Locate the cell with the specified text and output its [x, y] center coordinate. 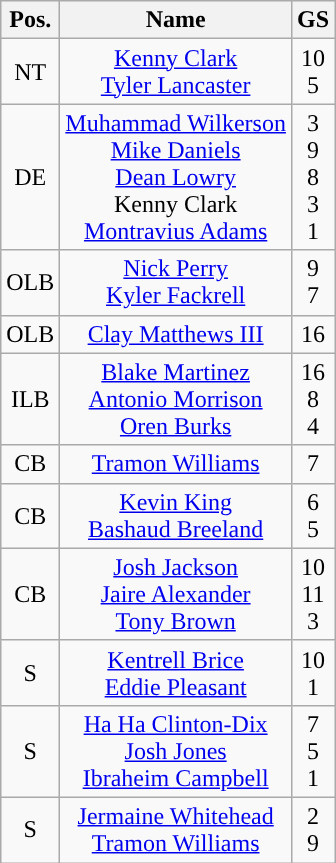
NT [30, 72]
105 [312, 72]
Jermaine WhiteheadTramon Williams [176, 830]
751 [312, 751]
97 [312, 282]
Name [176, 20]
39831 [312, 177]
Nick PerryKyler Fackrell [176, 282]
Kentrell BriceEddie Pleasant [176, 672]
DE [30, 177]
7 [312, 464]
GS [312, 20]
16 [312, 334]
Tramon Williams [176, 464]
101 [312, 672]
Pos. [30, 20]
1684 [312, 399]
Clay Matthews III [176, 334]
Ha Ha Clinton-DixJosh JonesIbraheim Campbell [176, 751]
Kevin KingBashaud Breeland [176, 516]
Josh JacksonJaire AlexanderTony Brown [176, 594]
Muhammad WilkersonMike DanielsDean LowryKenny ClarkMontravius Adams [176, 177]
Kenny ClarkTyler Lancaster [176, 72]
65 [312, 516]
29 [312, 830]
ILB [30, 399]
10113 [312, 594]
Blake MartinezAntonio MorrisonOren Burks [176, 399]
